Return (x, y) of the center of cell containing provided text 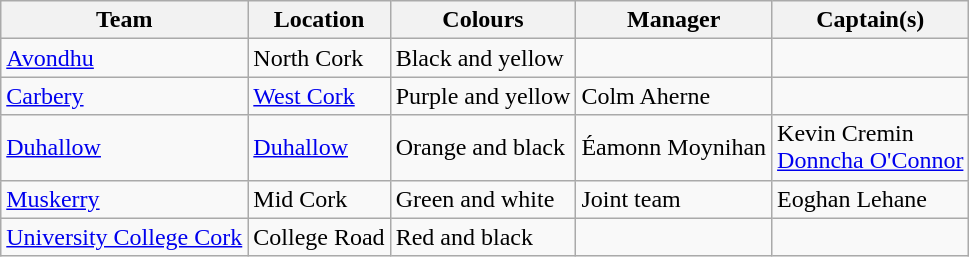
Mid Cork (319, 199)
North Cork (319, 58)
Éamonn Moynihan (674, 148)
Muskerry (124, 199)
Colm Aherne (674, 96)
Colours (483, 20)
Orange and black (483, 148)
Red and black (483, 237)
Joint team (674, 199)
Manager (674, 20)
Purple and yellow (483, 96)
College Road (319, 237)
Eoghan Lehane (870, 199)
University College Cork (124, 237)
Carbery (124, 96)
Team (124, 20)
Kevin CreminDonncha O'Connor (870, 148)
Green and white (483, 199)
Location (319, 20)
West Cork (319, 96)
Captain(s) (870, 20)
Avondhu (124, 58)
Black and yellow (483, 58)
